Detect which cell encompasses the target text, then output its (x, y) center coordinate. 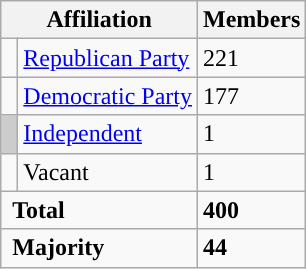
Vacant (108, 172)
Republican Party (108, 58)
Democratic Party (108, 96)
Affiliation (100, 20)
Total (100, 210)
Independent (108, 134)
Majority (100, 248)
400 (251, 210)
44 (251, 248)
177 (251, 96)
Members (251, 20)
221 (251, 58)
